Return the (x, y) coordinate for the center point of the cell that contains the specified text.  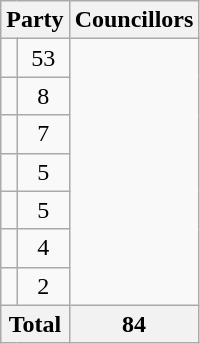
53 (43, 58)
Total (35, 324)
Councillors (134, 20)
Party (35, 20)
84 (134, 324)
4 (43, 248)
8 (43, 96)
2 (43, 286)
7 (43, 134)
